Provide the (x, y) coordinate of the cell's center where the given text is located.  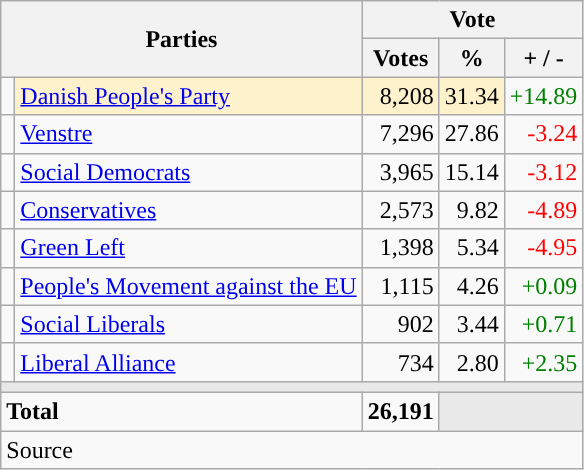
Social Democrats (188, 172)
5.34 (472, 248)
4.26 (472, 286)
-4.95 (544, 248)
3.44 (472, 324)
Source (292, 449)
+2.35 (544, 362)
Vote (472, 20)
+ / - (544, 58)
8,208 (400, 96)
Conservatives (188, 210)
9.82 (472, 210)
% (472, 58)
+14.89 (544, 96)
-3.24 (544, 134)
7,296 (400, 134)
2.80 (472, 362)
Green Left (188, 248)
15.14 (472, 172)
902 (400, 324)
26,191 (400, 411)
1,398 (400, 248)
People's Movement against the EU (188, 286)
Total (182, 411)
-4.89 (544, 210)
27.86 (472, 134)
+0.71 (544, 324)
3,965 (400, 172)
Venstre (188, 134)
+0.09 (544, 286)
31.34 (472, 96)
Social Liberals (188, 324)
-3.12 (544, 172)
Liberal Alliance (188, 362)
Parties (182, 39)
734 (400, 362)
1,115 (400, 286)
Votes (400, 58)
Danish People's Party (188, 96)
2,573 (400, 210)
